Output the (X, Y) coordinate of the center of the cell containing the given text.  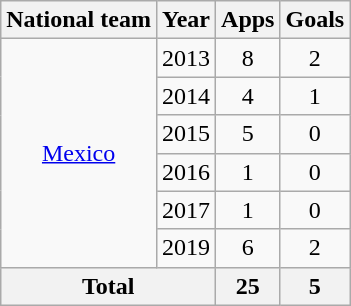
6 (248, 248)
25 (248, 286)
Total (108, 286)
2017 (186, 210)
2014 (186, 96)
Year (186, 20)
2019 (186, 248)
Apps (248, 20)
2013 (186, 58)
2015 (186, 134)
Mexico (79, 153)
2016 (186, 172)
National team (79, 20)
4 (248, 96)
8 (248, 58)
Goals (315, 20)
